Capture the cell that displays the provided text and extract its [X, Y] central coordinate. 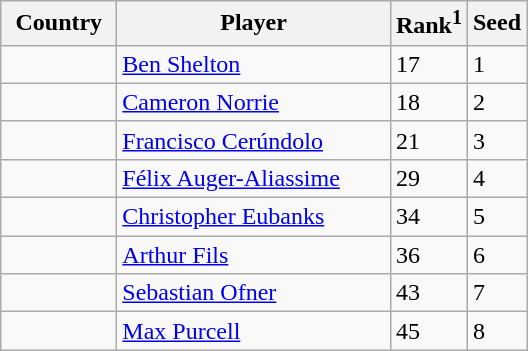
4 [496, 178]
Félix Auger-Aliassime [254, 178]
Christopher Eubanks [254, 217]
5 [496, 217]
3 [496, 140]
2 [496, 102]
Sebastian Ofner [254, 293]
Country [59, 24]
1 [496, 64]
Rank1 [428, 24]
29 [428, 178]
17 [428, 64]
Ben Shelton [254, 64]
Cameron Norrie [254, 102]
43 [428, 293]
36 [428, 255]
Arthur Fils [254, 255]
Seed [496, 24]
8 [496, 331]
Max Purcell [254, 331]
45 [428, 331]
6 [496, 255]
Player [254, 24]
Francisco Cerúndolo [254, 140]
34 [428, 217]
18 [428, 102]
7 [496, 293]
21 [428, 140]
